For the text-containing cell, return its midpoint in (x, y) coordinate format. 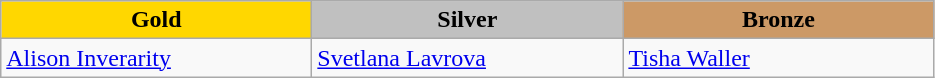
Bronze (778, 20)
Svetlana Lavrova (468, 58)
Tisha Waller (778, 58)
Gold (156, 20)
Alison Inverarity (156, 58)
Silver (468, 20)
